Extract the (X, Y) coordinate from the center of the cell holding the provided text.  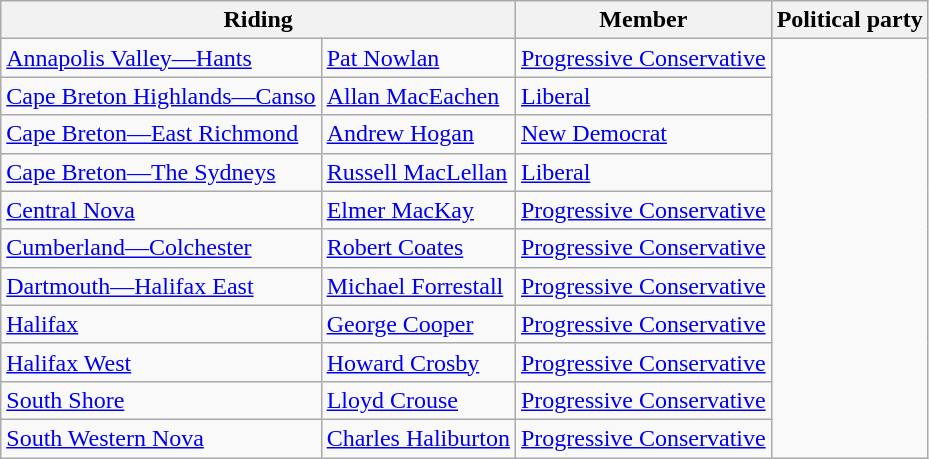
Charles Haliburton (418, 438)
Allan MacEachen (418, 96)
Howard Crosby (418, 362)
New Democrat (643, 134)
Central Nova (161, 210)
Cape Breton Highlands—Canso (161, 96)
Russell MacLellan (418, 172)
Member (643, 20)
Halifax West (161, 362)
Riding (258, 20)
Cape Breton—East Richmond (161, 134)
South Western Nova (161, 438)
Cumberland—Colchester (161, 248)
George Cooper (418, 324)
Pat Nowlan (418, 58)
Lloyd Crouse (418, 400)
South Shore (161, 400)
Cape Breton—The Sydneys (161, 172)
Halifax (161, 324)
Andrew Hogan (418, 134)
Political party (850, 20)
Robert Coates (418, 248)
Dartmouth—Halifax East (161, 286)
Michael Forrestall (418, 286)
Elmer MacKay (418, 210)
Annapolis Valley—Hants (161, 58)
